For the text-containing cell, return its midpoint in [x, y] coordinate format. 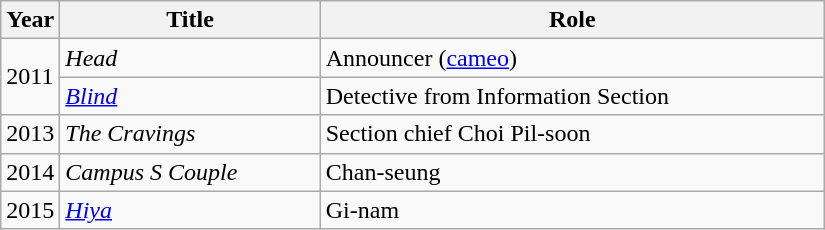
Head [190, 58]
Chan-seung [572, 172]
Title [190, 20]
Gi-nam [572, 210]
2014 [30, 172]
2011 [30, 77]
Role [572, 20]
Campus S Couple [190, 172]
2013 [30, 134]
Blind [190, 96]
Detective from Information Section [572, 96]
2015 [30, 210]
Section chief Choi Pil-soon [572, 134]
Year [30, 20]
Announcer (cameo) [572, 58]
Hiya [190, 210]
The Cravings [190, 134]
